Return [x, y] of the center of cell containing provided text 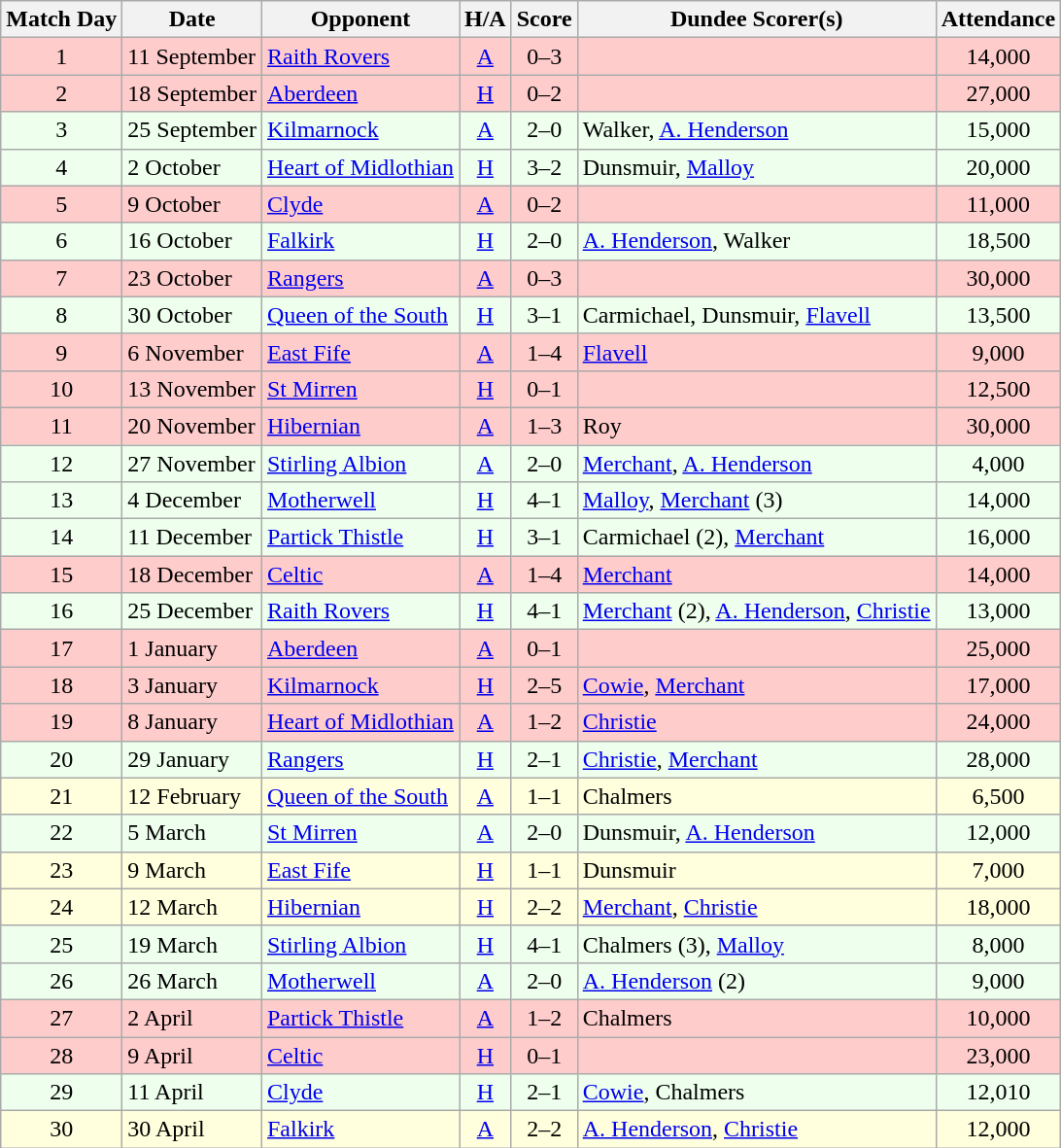
28,000 [998, 759]
H/A [485, 19]
Malloy, Merchant (3) [756, 501]
Score [544, 19]
6 November [192, 352]
Opponent [359, 19]
25 September [192, 130]
11 December [192, 538]
Carmichael (2), Merchant [756, 538]
Walker, A. Henderson [756, 130]
Merchant [756, 574]
23,000 [998, 1055]
19 March [192, 944]
20 November [192, 426]
A. Henderson, Christie [756, 1130]
4 [62, 167]
22 [62, 833]
Dunsmuir [756, 870]
Dunsmuir, A. Henderson [756, 833]
30 April [192, 1130]
11 [62, 426]
Dunsmuir, Malloy [756, 167]
2 April [192, 1018]
4,000 [998, 464]
26 [62, 981]
25 December [192, 611]
11,000 [998, 204]
9 April [192, 1055]
8,000 [998, 944]
12,500 [998, 389]
6,500 [998, 796]
12 [62, 464]
Merchant (2), A. Henderson, Christie [756, 611]
Cowie, Merchant [756, 685]
Christie, Merchant [756, 759]
21 [62, 796]
25,000 [998, 648]
15 [62, 574]
18,000 [998, 907]
2 [62, 93]
A. Henderson (2) [756, 981]
17 [62, 648]
12 March [192, 907]
26 March [192, 981]
16,000 [998, 538]
3 January [192, 685]
13 November [192, 389]
Christie [756, 722]
24,000 [998, 722]
7 [62, 278]
A. Henderson, Walker [756, 241]
30 [62, 1130]
Carmichael, Dunsmuir, Flavell [756, 315]
20,000 [998, 167]
8 [62, 315]
27 November [192, 464]
16 October [192, 241]
4 December [192, 501]
11 April [192, 1093]
30 October [192, 315]
5 March [192, 833]
11 September [192, 56]
Roy [756, 426]
3 [62, 130]
20 [62, 759]
25 [62, 944]
Match Day [62, 19]
13,500 [998, 315]
7,000 [998, 870]
28 [62, 1055]
18 December [192, 574]
12,010 [998, 1093]
15,000 [998, 130]
10,000 [998, 1018]
23 [62, 870]
14 [62, 538]
Attendance [998, 19]
Chalmers (3), Malloy [756, 944]
13 [62, 501]
9 [62, 352]
18 [62, 685]
Cowie, Chalmers [756, 1093]
29 [62, 1093]
Dundee Scorer(s) [756, 19]
27 [62, 1018]
6 [62, 241]
1–3 [544, 426]
18 September [192, 93]
29 January [192, 759]
5 [62, 204]
13,000 [998, 611]
2–5 [544, 685]
Merchant, A. Henderson [756, 464]
3–2 [544, 167]
1 January [192, 648]
17,000 [998, 685]
2 October [192, 167]
Flavell [756, 352]
12 February [192, 796]
27,000 [998, 93]
9 October [192, 204]
Merchant, Christie [756, 907]
16 [62, 611]
24 [62, 907]
9 March [192, 870]
23 October [192, 278]
8 January [192, 722]
19 [62, 722]
1 [62, 56]
Date [192, 19]
18,500 [998, 241]
10 [62, 389]
